Return the (X, Y) coordinate for the center point of the cell that contains the specified text.  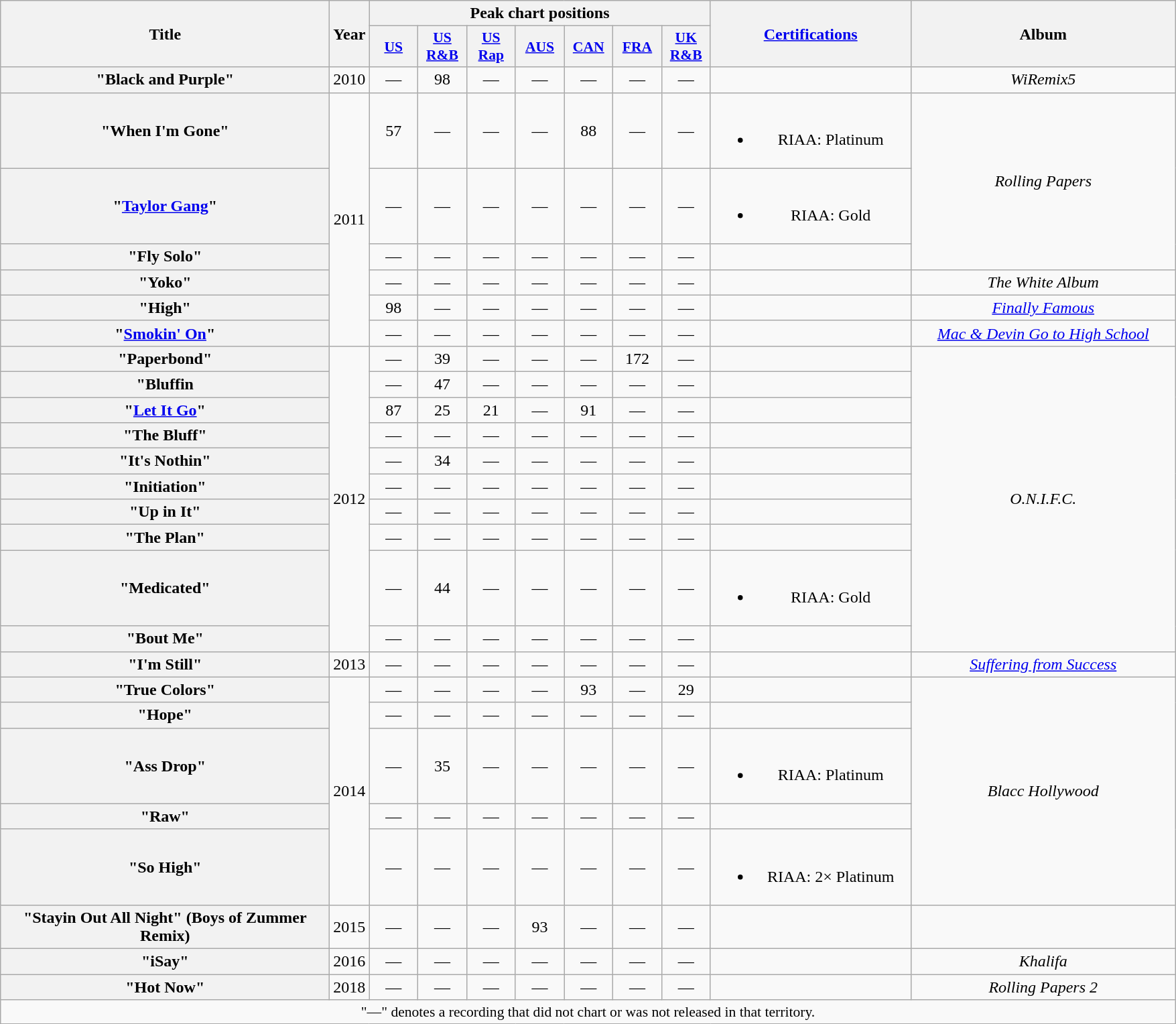
"Hope" (165, 715)
"High" (165, 308)
"Fly Solo" (165, 257)
25 (442, 409)
Suffering from Success (1043, 664)
Mac & Devin Go to High School (1043, 333)
O.N.I.F.C. (1043, 499)
"—" denotes a recording that did not chart or was not released in that territory. (588, 1012)
Title (165, 34)
"Bout Me" (165, 639)
2018 (350, 987)
UKR&B (686, 47)
"Hot Now" (165, 987)
CAN (588, 47)
"When I'm Gone" (165, 130)
Album (1043, 34)
"Smokin' On" (165, 333)
"Paperbond" (165, 359)
Khalifa (1043, 961)
172 (638, 359)
"True Colors" (165, 690)
"Let It Go" (165, 409)
"Black and Purple" (165, 80)
"I'm Still" (165, 664)
35 (442, 765)
AUS (540, 47)
"So High" (165, 867)
WiRemix5 (1043, 80)
2011 (350, 219)
Rolling Papers (1043, 181)
US (394, 47)
91 (588, 409)
Year (350, 34)
Certifications (811, 34)
39 (442, 359)
FRA (638, 47)
The White Album (1043, 282)
RIAA: 2× Platinum (811, 867)
"It's Nothin" (165, 461)
"Raw" (165, 816)
"Medicated" (165, 588)
2010 (350, 80)
"Stayin Out All Night" (Boys of Zummer Remix) (165, 926)
21 (491, 409)
2015 (350, 926)
Blacc Hollywood (1043, 791)
29 (686, 690)
"Taylor Gang" (165, 206)
2016 (350, 961)
57 (394, 130)
"Ass Drop" (165, 765)
Peak chart positions (540, 13)
2013 (350, 664)
"Bluffin (165, 384)
2012 (350, 499)
"The Bluff" (165, 436)
"Initiation" (165, 487)
"iSay" (165, 961)
34 (442, 461)
"The Plan" (165, 537)
Finally Famous (1043, 308)
44 (442, 588)
USRap (491, 47)
88 (588, 130)
"Up in It" (165, 512)
"Yoko" (165, 282)
47 (442, 384)
2014 (350, 791)
USR&B (442, 47)
Rolling Papers 2 (1043, 987)
87 (394, 409)
